From the cell containing the given text, extract its center point as (X, Y) coordinate. 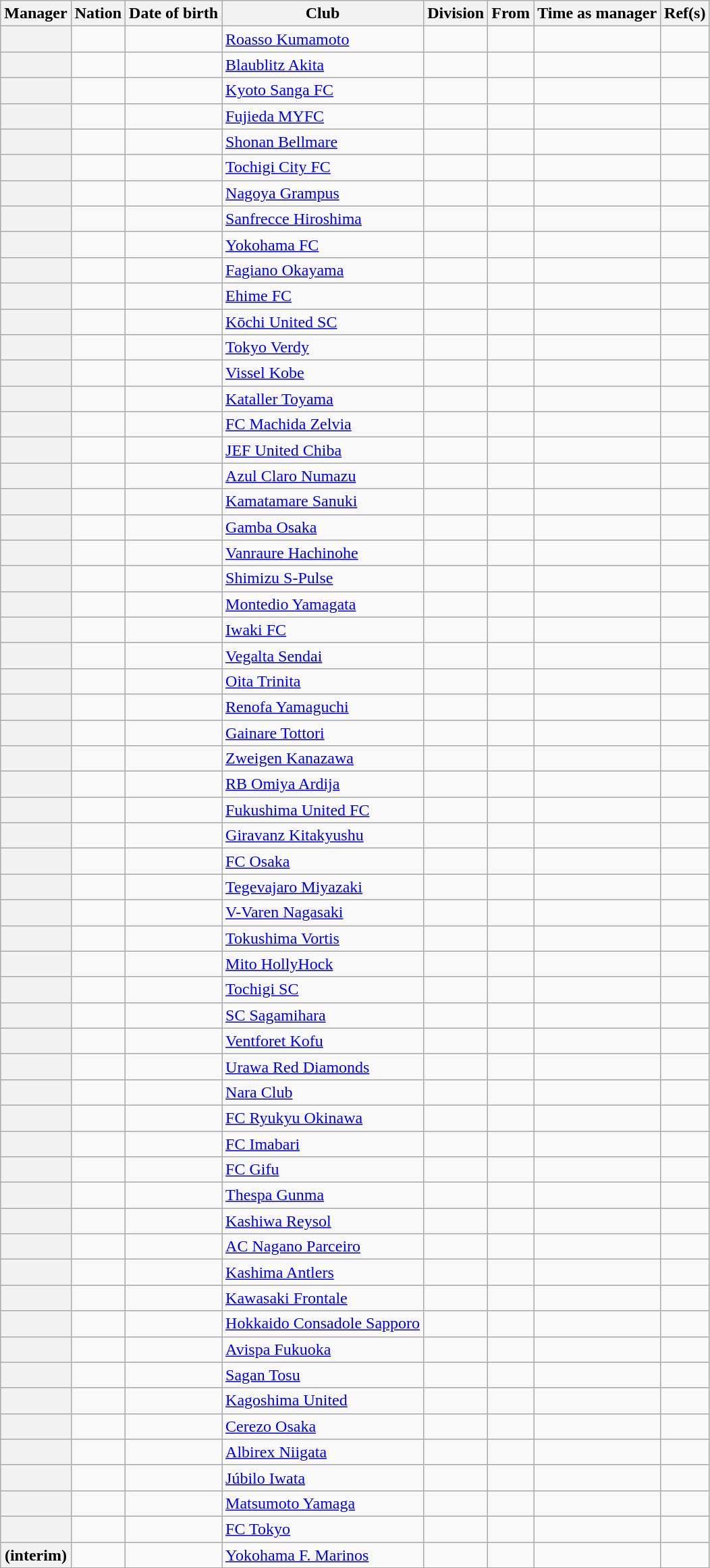
Nara Club (323, 1092)
Ventforet Kofu (323, 1041)
Sanfrecce Hiroshima (323, 219)
Hokkaido Consadole Sapporo (323, 1324)
Tokushima Vortis (323, 938)
Zweigen Kanazawa (323, 759)
Fukushima United FC (323, 810)
Tochigi SC (323, 990)
Azul Claro Numazu (323, 476)
Mito HollyHock (323, 964)
Club (323, 13)
Blaublitz Akita (323, 65)
Kawasaki Frontale (323, 1298)
Kataller Toyama (323, 399)
Vegalta Sendai (323, 655)
Kōchi United SC (323, 322)
Thespa Gunma (323, 1195)
FC Tokyo (323, 1529)
Tegevajaro Miyazaki (323, 887)
Albirex Niigata (323, 1452)
Vanraure Hachinohe (323, 553)
Kashiwa Reysol (323, 1221)
Avispa Fukuoka (323, 1349)
Fagiano Okayama (323, 270)
Shimizu S-Pulse (323, 578)
Yokohama FC (323, 244)
Shonan Bellmare (323, 142)
Kagoshima United (323, 1401)
Renofa Yamaguchi (323, 707)
Time as manager (597, 13)
Kyoto Sanga FC (323, 90)
FC Ryukyu Okinawa (323, 1118)
Roasso Kumamoto (323, 39)
Montedio Yamagata (323, 604)
RB Omiya Ardija (323, 784)
FC Gifu (323, 1170)
Kashima Antlers (323, 1272)
Yokohama F. Marinos (323, 1555)
Ehime FC (323, 296)
Kamatamare Sanuki (323, 502)
FC Osaka (323, 861)
Nagoya Grampus (323, 193)
Cerezo Osaka (323, 1426)
(interim) (36, 1555)
Gainare Tottori (323, 732)
FC Imabari (323, 1144)
Oita Trinita (323, 681)
Matsumoto Yamaga (323, 1503)
Manager (36, 13)
V-Varen Nagasaki (323, 913)
JEF United Chiba (323, 450)
Iwaki FC (323, 630)
AC Nagano Parceiro (323, 1247)
Division (456, 13)
Gamba Osaka (323, 527)
SC Sagamihara (323, 1015)
Date of birth (174, 13)
Tochigi City FC (323, 167)
Giravanz Kitakyushu (323, 836)
Urawa Red Diamonds (323, 1066)
Júbilo Iwata (323, 1478)
From (511, 13)
Fujieda MYFC (323, 116)
Tokyo Verdy (323, 348)
Nation (98, 13)
Sagan Tosu (323, 1375)
Ref(s) (685, 13)
Vissel Kobe (323, 373)
FC Machida Zelvia (323, 425)
